Output the [X, Y] coordinate of the center of the cell containing the given text.  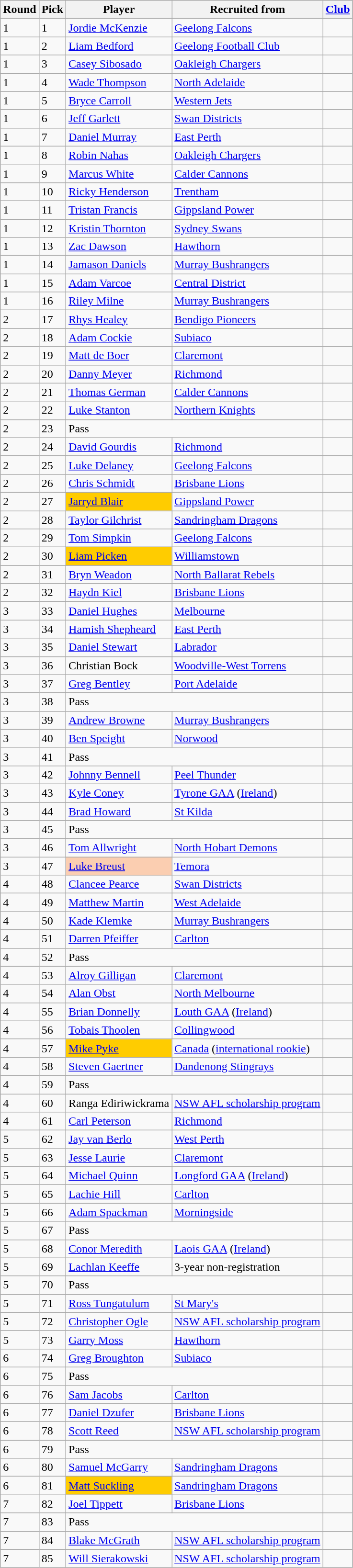
70 [52, 1285]
75 [52, 1376]
48 [52, 884]
Brad Howard [119, 812]
23 [52, 429]
Daniel Hughes [119, 611]
41 [52, 756]
St Kilda [248, 812]
31 [52, 575]
Lachie Hill [119, 1194]
Jesse Laurie [119, 1158]
Norwood [248, 738]
63 [52, 1158]
51 [52, 939]
Robin Nahas [119, 155]
Northern Knights [248, 410]
Chris Schmidt [119, 483]
West Perth [248, 1139]
Club [338, 10]
Geelong Football Club [248, 46]
77 [52, 1413]
Hamish Shepheard [119, 629]
Canada (international rookie) [248, 1048]
39 [52, 720]
Greg Broughton [119, 1358]
Sydney Swans [248, 228]
Tom Allwright [119, 848]
Matt Suckling [119, 1486]
Player [119, 10]
Dandenong Stingrays [248, 1066]
Kyle Coney [119, 793]
Pick [52, 10]
49 [52, 902]
Riley Milne [119, 301]
Marcus White [119, 173]
11 [52, 210]
Tyrone GAA (Ireland) [248, 793]
North Melbourne [248, 993]
10 [52, 192]
Lachlan Keeffe [119, 1267]
Thomas German [119, 392]
Darren Pfeiffer [119, 939]
North Ballarat Rebels [248, 575]
22 [52, 410]
59 [52, 1084]
Wade Thompson [119, 82]
38 [52, 702]
53 [52, 975]
13 [52, 247]
Liam Picken [119, 556]
43 [52, 793]
Central District [248, 283]
69 [52, 1267]
81 [52, 1486]
Christopher Ogle [119, 1321]
19 [52, 356]
62 [52, 1139]
3-year non-registration [248, 1267]
Will Sierakowski [119, 1558]
Rhys Healey [119, 319]
84 [52, 1540]
Clancee Pearce [119, 884]
Jeff Garlett [119, 119]
Luke Stanton [119, 410]
Danny Meyer [119, 374]
Adam Cockie [119, 338]
Zac Dawson [119, 247]
Longford GAA (Ireland) [248, 1176]
Samuel McGarry [119, 1467]
30 [52, 556]
Laois GAA (Ireland) [248, 1249]
20 [52, 374]
Mike Pyke [119, 1048]
71 [52, 1303]
Christian Bock [119, 666]
57 [52, 1048]
25 [52, 465]
37 [52, 684]
Adam Varcoe [119, 283]
Bendigo Pioneers [248, 319]
17 [52, 319]
Ranga Ediriwickrama [119, 1103]
Jarryd Blair [119, 501]
74 [52, 1358]
Tristan Francis [119, 210]
Michael Quinn [119, 1176]
58 [52, 1066]
Casey Sibosado [119, 64]
34 [52, 629]
80 [52, 1467]
8 [52, 155]
Scott Reed [119, 1431]
42 [52, 775]
18 [52, 338]
Williamstown [248, 556]
66 [52, 1212]
Taylor Gilchrist [119, 519]
Daniel Dzufer [119, 1413]
85 [52, 1558]
Port Adelaide [248, 684]
Ben Speight [119, 738]
Kristin Thornton [119, 228]
67 [52, 1230]
Steven Gaertner [119, 1066]
36 [52, 666]
Melbourne [248, 611]
40 [52, 738]
60 [52, 1103]
Alroy Gilligan [119, 975]
Ricky Henderson [119, 192]
Peel Thunder [248, 775]
Woodville-West Torrens [248, 666]
Andrew Browne [119, 720]
Garry Moss [119, 1340]
12 [52, 228]
North Hobart Demons [248, 848]
West Adelaide [248, 902]
33 [52, 611]
83 [52, 1522]
Alan Obst [119, 993]
Joel Tippett [119, 1504]
Johnny Bennell [119, 775]
24 [52, 447]
78 [52, 1431]
Trentham [248, 192]
Greg Bentley [119, 684]
Daniel Stewart [119, 647]
9 [52, 173]
26 [52, 483]
Conor Meredith [119, 1249]
72 [52, 1321]
76 [52, 1395]
28 [52, 519]
45 [52, 830]
52 [52, 957]
Recruited from [248, 10]
Jay van Berlo [119, 1139]
64 [52, 1176]
35 [52, 647]
Morningside [248, 1212]
56 [52, 1030]
St Mary's [248, 1303]
Brian Donnelly [119, 1012]
29 [52, 538]
Temora [248, 866]
Matt de Boer [119, 356]
54 [52, 993]
21 [52, 392]
Luke Delaney [119, 465]
68 [52, 1249]
27 [52, 501]
Bryce Carroll [119, 101]
Tobais Thoolen [119, 1030]
David Gourdis [119, 447]
Tom Simpkin [119, 538]
Liam Bedford [119, 46]
Carl Peterson [119, 1121]
32 [52, 593]
Haydn Kiel [119, 593]
82 [52, 1504]
Western Jets [248, 101]
Round [20, 10]
44 [52, 812]
73 [52, 1340]
15 [52, 283]
65 [52, 1194]
Jordie McKenzie [119, 28]
Labrador [248, 647]
Blake McGrath [119, 1540]
Matthew Martin [119, 902]
Luke Breust [119, 866]
Collingwood [248, 1030]
79 [52, 1449]
Bryn Weadon [119, 575]
Ross Tungatulum [119, 1303]
55 [52, 1012]
46 [52, 848]
North Adelaide [248, 82]
Sam Jacobs [119, 1395]
14 [52, 265]
Adam Spackman [119, 1212]
50 [52, 921]
61 [52, 1121]
Daniel Murray [119, 137]
16 [52, 301]
Louth GAA (Ireland) [248, 1012]
Jamason Daniels [119, 265]
47 [52, 866]
Kade Klemke [119, 921]
